Return [x, y] of the center of cell containing provided text 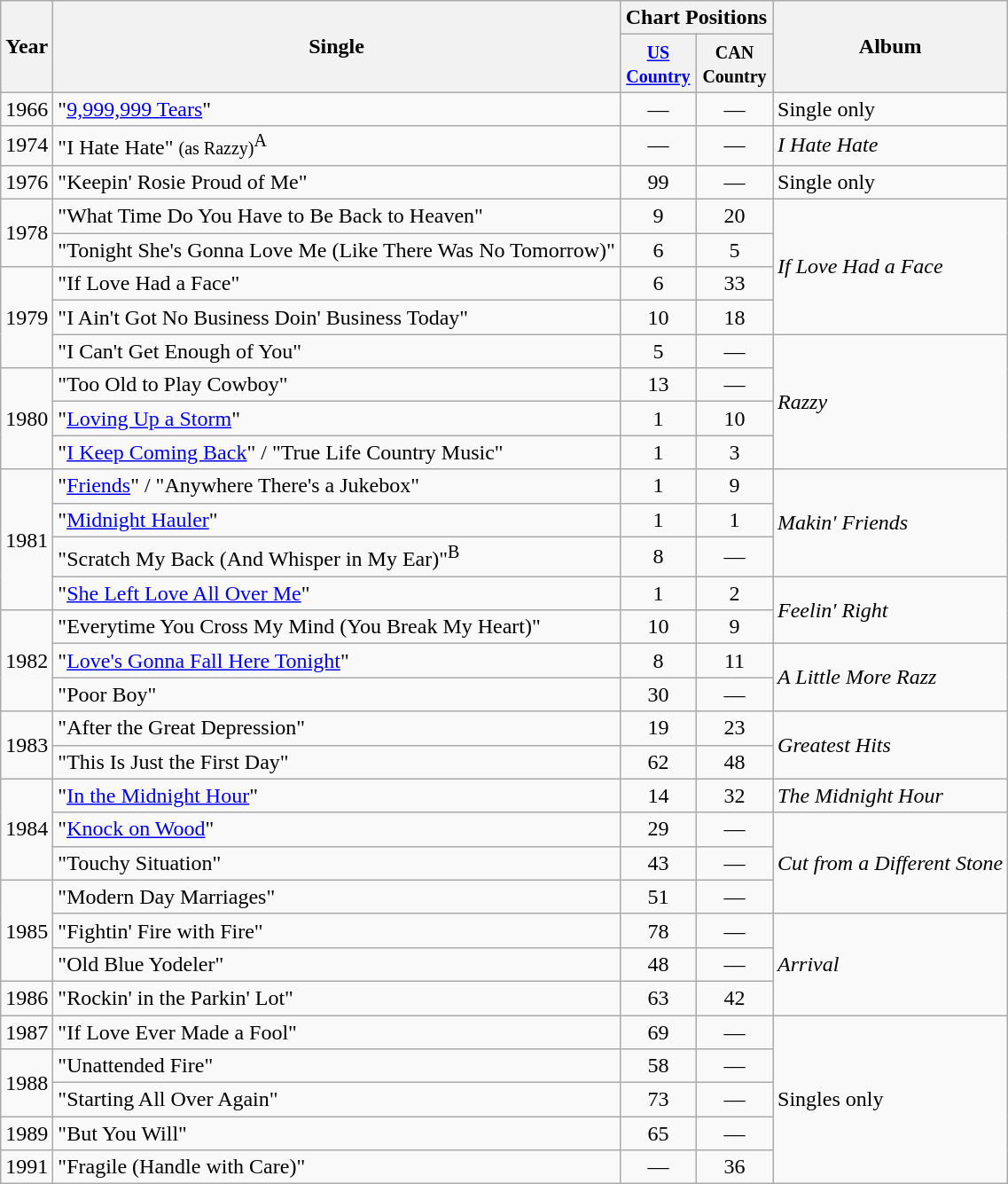
"I Hate Hate" (as Razzy)A [337, 145]
32 [734, 796]
99 [658, 182]
36 [734, 1167]
Cut from a Different Stone [890, 863]
1985 [27, 930]
Chart Positions [696, 18]
If Love Had a Face [890, 267]
"Knock on Wood" [337, 829]
18 [734, 318]
1978 [27, 233]
"Touchy Situation" [337, 863]
20 [734, 216]
1986 [27, 998]
"I Keep Coming Back" / "True Life Country Music" [337, 452]
1976 [27, 182]
2 [734, 593]
78 [658, 930]
Year [27, 46]
1989 [27, 1133]
"I Can't Get Enough of You" [337, 351]
"But You Will" [337, 1133]
The Midnight Hour [890, 796]
Makin' Friends [890, 523]
58 [658, 1066]
"Love's Gonna Fall Here Tonight" [337, 661]
"Unattended Fire" [337, 1066]
3 [734, 452]
"I Ain't Got No Business Doin' Business Today" [337, 318]
1974 [27, 145]
42 [734, 998]
1966 [27, 109]
Album [890, 46]
1984 [27, 829]
"Fightin' Fire with Fire" [337, 930]
"Old Blue Yodeler" [337, 964]
1982 [27, 661]
73 [658, 1100]
51 [658, 897]
"If Love Had a Face" [337, 284]
Greatest Hits [890, 745]
"Fragile (Handle with Care)" [337, 1167]
19 [658, 728]
Feelin' Right [890, 610]
"Scratch My Back (And Whisper in My Ear)"B [337, 557]
1979 [27, 318]
"Keepin' Rosie Proud of Me" [337, 182]
"She Left Love All Over Me" [337, 593]
65 [658, 1133]
63 [658, 998]
Single [337, 46]
1987 [27, 1032]
1981 [27, 539]
A Little More Razz [890, 678]
"Midnight Hauler" [337, 520]
1988 [27, 1083]
"Rockin' in the Parkin' Lot" [337, 998]
"Friends" / "Anywhere There's a Jukebox" [337, 486]
US Country [658, 64]
"Tonight She's Gonna Love Me (Like There Was No Tomorrow)" [337, 250]
30 [658, 694]
"Modern Day Marriages" [337, 897]
29 [658, 829]
"This Is Just the First Day" [337, 762]
43 [658, 863]
I Hate Hate [890, 145]
"In the Midnight Hour" [337, 796]
13 [658, 385]
33 [734, 284]
23 [734, 728]
Razzy [890, 402]
"Too Old to Play Cowboy" [337, 385]
1980 [27, 419]
CAN Country [734, 64]
"Loving Up a Storm" [337, 419]
"After the Great Depression" [337, 728]
Arrival [890, 964]
14 [658, 796]
"Everytime You Cross My Mind (You Break My Heart)" [337, 627]
"Poor Boy" [337, 694]
"Starting All Over Again" [337, 1100]
69 [658, 1032]
11 [734, 661]
"What Time Do You Have to Be Back to Heaven" [337, 216]
1983 [27, 745]
"If Love Ever Made a Fool" [337, 1032]
"9,999,999 Tears" [337, 109]
62 [658, 762]
1991 [27, 1167]
Singles only [890, 1100]
